Output the (x, y) coordinate of the center of the cell containing the given text.  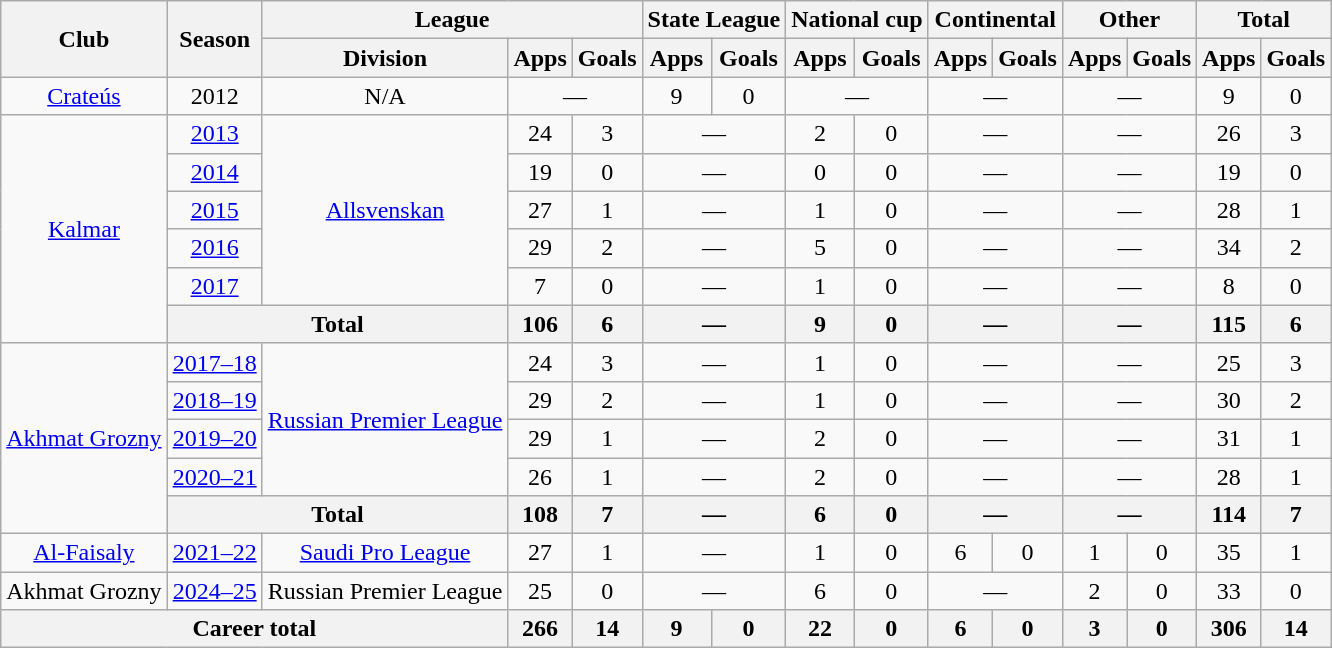
Club (84, 39)
2017 (214, 286)
115 (1229, 324)
30 (1229, 400)
Continental (995, 20)
2019–20 (214, 438)
8 (1229, 286)
2015 (214, 210)
2020–21 (214, 477)
League (452, 20)
2024–25 (214, 591)
114 (1229, 515)
State League (714, 20)
N/A (385, 96)
National cup (857, 20)
Season (214, 39)
Al-Faisaly (84, 553)
Kalmar (84, 229)
2013 (214, 134)
2021–22 (214, 553)
Career total (254, 629)
33 (1229, 591)
22 (820, 629)
108 (540, 515)
Allsvenskan (385, 210)
35 (1229, 553)
106 (540, 324)
31 (1229, 438)
2018–19 (214, 400)
2016 (214, 248)
306 (1229, 629)
2012 (214, 96)
Saudi Pro League (385, 553)
34 (1229, 248)
Crateús (84, 96)
Other (1129, 20)
Division (385, 58)
2017–18 (214, 362)
2014 (214, 172)
5 (820, 248)
266 (540, 629)
